Search for the cell housing the specified text and yield its (x, y) center coordinate. 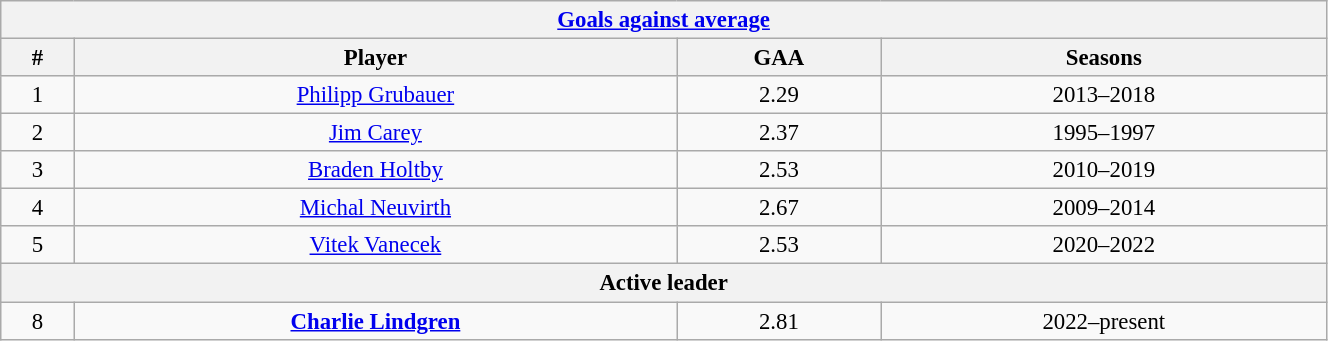
Player (376, 58)
# (38, 58)
Seasons (1104, 58)
GAA (779, 58)
8 (38, 321)
2.29 (779, 95)
2.81 (779, 321)
3 (38, 170)
Jim Carey (376, 133)
2.67 (779, 208)
2013–2018 (1104, 95)
2009–2014 (1104, 208)
Charlie Lindgren (376, 321)
2022–present (1104, 321)
4 (38, 208)
5 (38, 245)
Michal Neuvirth (376, 208)
2 (38, 133)
Goals against average (664, 20)
1995–1997 (1104, 133)
2020–2022 (1104, 245)
2010–2019 (1104, 170)
Active leader (664, 283)
2.37 (779, 133)
Philipp Grubauer (376, 95)
Braden Holtby (376, 170)
Vitek Vanecek (376, 245)
1 (38, 95)
